Output the [x, y] coordinate of the center of the cell containing the given text.  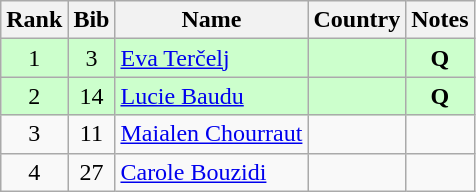
Maialen Chourraut [212, 134]
Carole Bouzidi [212, 172]
Lucie Baudu [212, 96]
1 [34, 58]
Name [212, 20]
Bib [92, 20]
Eva Terčelj [212, 58]
Country [357, 20]
27 [92, 172]
4 [34, 172]
11 [92, 134]
14 [92, 96]
Rank [34, 20]
2 [34, 96]
Notes [440, 20]
